From the cell containing the given text, extract its center point as (X, Y) coordinate. 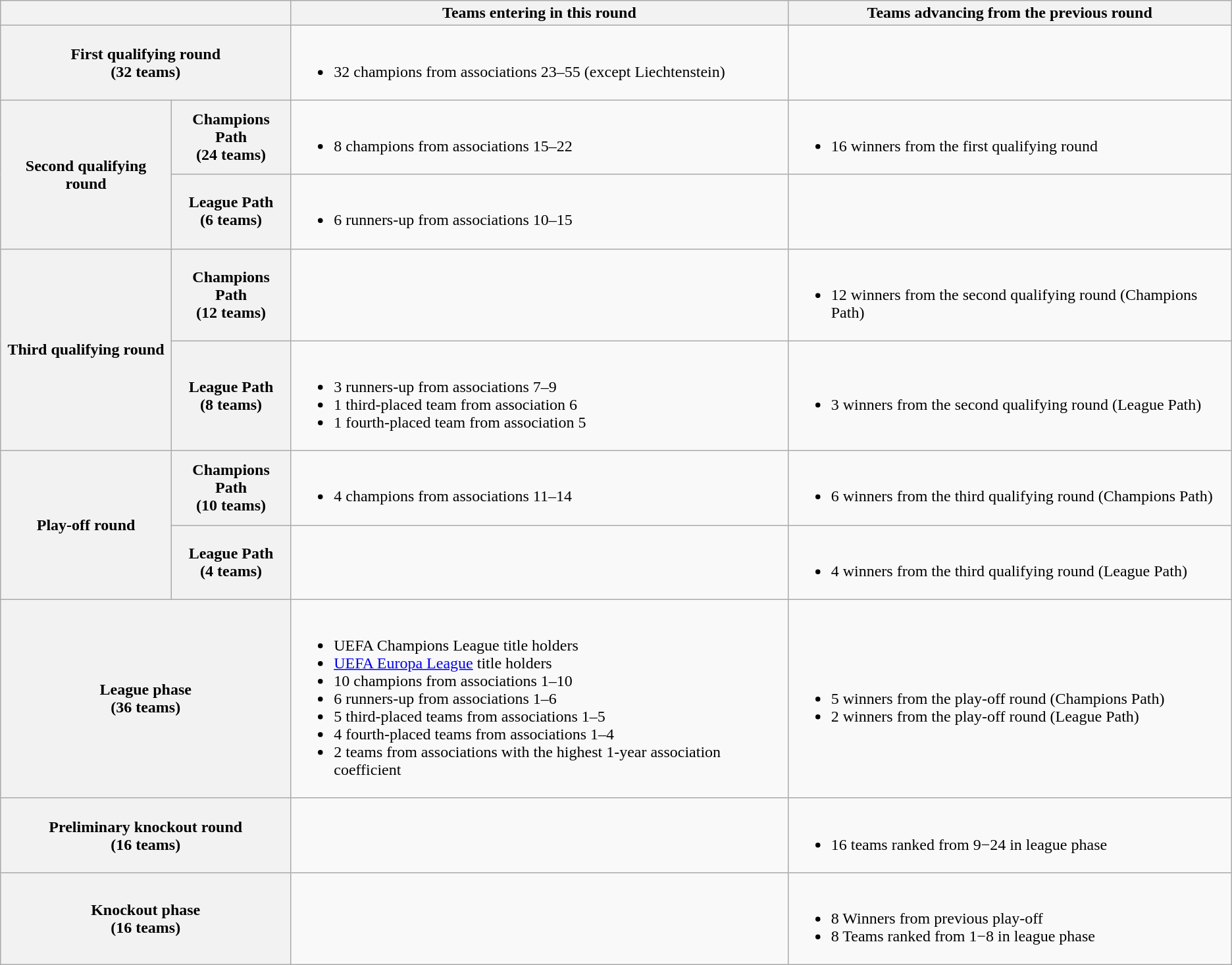
Second qualifying round (86, 174)
32 champions from associations 23–55 (except Liechtenstein) (540, 63)
League phase(36 teams) (146, 699)
6 runners-up from associations 10–15 (540, 212)
16 teams ranked from 9−24 in league phase (1010, 835)
League Path(4 teams) (230, 562)
8 Winners from previous play-off8 Teams ranked from 1−8 in league phase (1010, 918)
8 champions from associations 15–22 (540, 137)
4 winners from the third qualifying round (League Path) (1010, 562)
Third qualifying round (86, 350)
16 winners from the first qualifying round (1010, 137)
5 winners from the play-off round (Champions Path)2 winners from the play-off round (League Path) (1010, 699)
Teams entering in this round (540, 13)
Champions Path(12 teams) (230, 295)
Champions Path(10 teams) (230, 488)
Play-off round (86, 525)
Teams advancing from the previous round (1010, 13)
League Path(6 teams) (230, 212)
Knockout phase(16 teams) (146, 918)
First qualifying round(32 teams) (146, 63)
4 champions from associations 11–14 (540, 488)
3 winners from the second qualifying round (League Path) (1010, 396)
6 winners from the third qualifying round (Champions Path) (1010, 488)
Preliminary knockout round(16 teams) (146, 835)
Champions Path(24 teams) (230, 137)
League Path(8 teams) (230, 396)
3 runners-up from associations 7–91 third-placed team from association 61 fourth-placed team from association 5 (540, 396)
12 winners from the second qualifying round (Champions Path) (1010, 295)
